Return the (x, y) coordinate for the center point of the cell that contains the specified text.  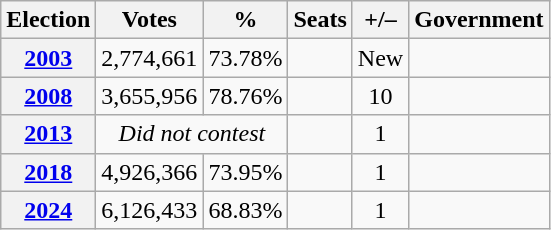
Votes (150, 20)
Government (479, 20)
2013 (48, 134)
Seats (320, 20)
4,926,366 (150, 172)
73.78% (246, 58)
10 (380, 96)
2,774,661 (150, 58)
6,126,433 (150, 210)
New (380, 58)
73.95% (246, 172)
3,655,956 (150, 96)
78.76% (246, 96)
2018 (48, 172)
2003 (48, 58)
+/– (380, 20)
% (246, 20)
2008 (48, 96)
Did not contest (192, 134)
2024 (48, 210)
68.83% (246, 210)
Election (48, 20)
